Pinpoint the cell where the given text exists, returning its (X, Y) midpoint coordinate. 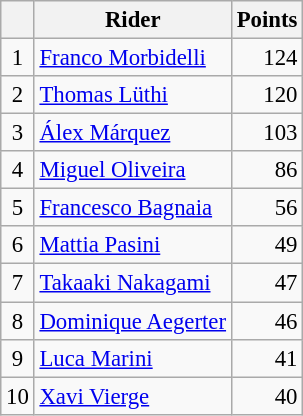
46 (266, 321)
5 (18, 208)
Thomas Lüthi (132, 95)
56 (266, 208)
Points (266, 20)
41 (266, 358)
Francesco Bagnaia (132, 208)
Takaaki Nakagami (132, 283)
103 (266, 133)
Miguel Oliveira (132, 170)
47 (266, 283)
Luca Marini (132, 358)
2 (18, 95)
4 (18, 170)
Dominique Aegerter (132, 321)
Mattia Pasini (132, 245)
120 (266, 95)
49 (266, 245)
8 (18, 321)
Álex Márquez (132, 133)
Franco Morbidelli (132, 58)
3 (18, 133)
40 (266, 396)
7 (18, 283)
124 (266, 58)
1 (18, 58)
6 (18, 245)
9 (18, 358)
Rider (132, 20)
Xavi Vierge (132, 396)
86 (266, 170)
10 (18, 396)
